Capture the cell that displays the provided text and extract its [X, Y] central coordinate. 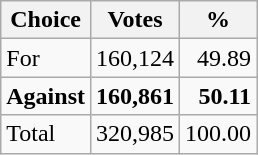
% [218, 20]
Choice [46, 20]
Total [46, 134]
50.11 [218, 96]
320,985 [134, 134]
For [46, 58]
100.00 [218, 134]
160,861 [134, 96]
Against [46, 96]
160,124 [134, 58]
Votes [134, 20]
49.89 [218, 58]
